Return the [X, Y] coordinate for the center point of the cell that contains the specified text.  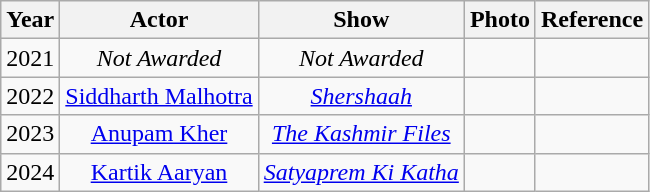
Anupam Kher [159, 134]
2023 [30, 134]
Satyaprem Ki Katha [361, 172]
Kartik Aaryan [159, 172]
2021 [30, 58]
Actor [159, 20]
2022 [30, 96]
Shershaah [361, 96]
Year [30, 20]
The Kashmir Files [361, 134]
Show [361, 20]
Photo [500, 20]
Reference [592, 20]
Siddharth Malhotra [159, 96]
2024 [30, 172]
